Extract the [X, Y] coordinate from the center of the cell holding the provided text.  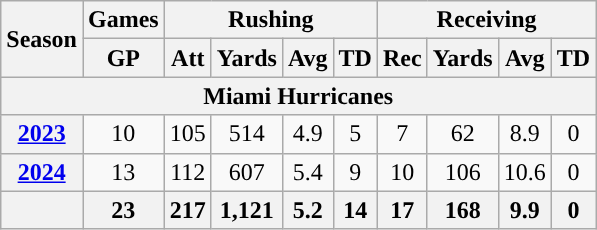
Receiving [486, 20]
23 [123, 210]
9.9 [524, 210]
514 [246, 134]
217 [188, 210]
2023 [42, 134]
1,121 [246, 210]
7 [402, 134]
2024 [42, 172]
112 [188, 172]
10.6 [524, 172]
Miami Hurricanes [298, 96]
14 [355, 210]
9 [355, 172]
GP [123, 58]
106 [462, 172]
4.9 [308, 134]
8.9 [524, 134]
Rushing [270, 20]
5.4 [308, 172]
Att [188, 58]
105 [188, 134]
Rec [402, 58]
13 [123, 172]
5.2 [308, 210]
5 [355, 134]
607 [246, 172]
Season [42, 39]
17 [402, 210]
168 [462, 210]
Games [123, 20]
62 [462, 134]
